Return the [X, Y] coordinate for the center point of the cell that contains the specified text.  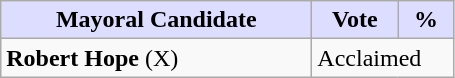
Mayoral Candidate [156, 20]
Acclaimed [383, 58]
Vote [355, 20]
% [426, 20]
Robert Hope (X) [156, 58]
